Return [x, y] of the center of cell containing provided text 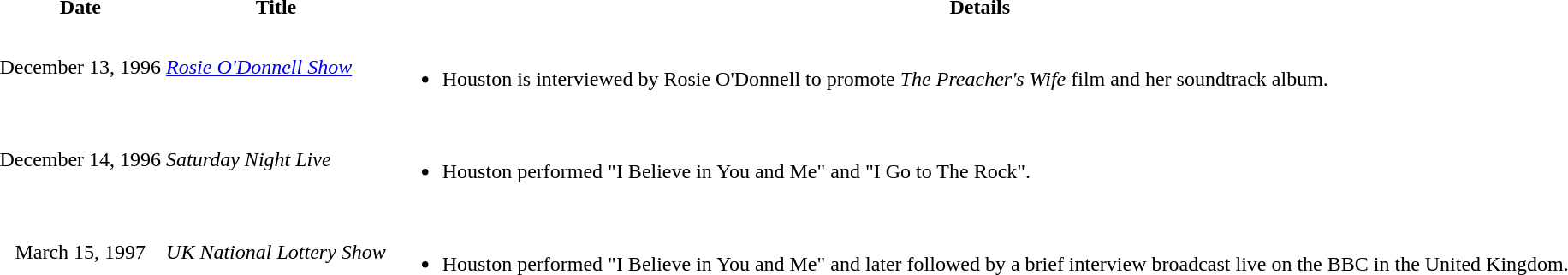
Rosie O'Donnell Show [276, 67]
Saturday Night Live [276, 159]
